Locate the cell with the specified text and output its [x, y] center coordinate. 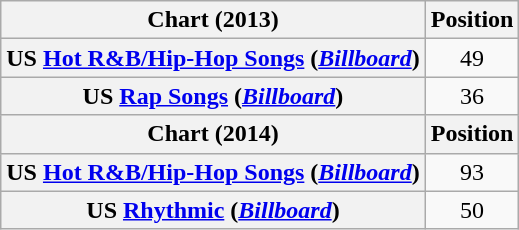
50 [472, 210]
US Rhythmic (Billboard) [213, 210]
Chart (2014) [213, 134]
36 [472, 96]
Chart (2013) [213, 20]
49 [472, 58]
93 [472, 172]
US Rap Songs (Billboard) [213, 96]
